Locate the cell with the specified text and output its [X, Y] center coordinate. 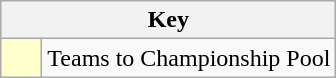
Key [168, 20]
Teams to Championship Pool [189, 58]
